Locate the cell with the specified text and output its [x, y] center coordinate. 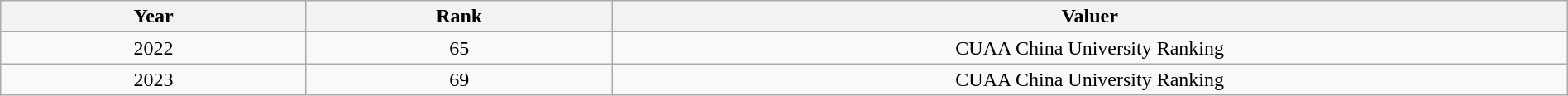
65 [459, 48]
69 [459, 79]
2023 [154, 79]
2022 [154, 48]
Rank [459, 17]
Year [154, 17]
Valuer [1090, 17]
